Provide the (X, Y) coordinate of the cell's center where the given text is located.  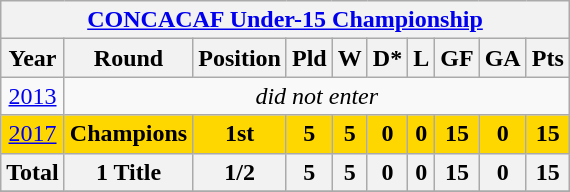
Position (240, 58)
did not enter (316, 96)
1/2 (240, 172)
D* (387, 58)
Pts (548, 58)
1st (240, 134)
CONCACAF Under-15 Championship (286, 20)
2013 (33, 96)
1 Title (128, 172)
Round (128, 58)
L (422, 58)
Pld (309, 58)
2017 (33, 134)
Total (33, 172)
Year (33, 58)
GF (457, 58)
Champions (128, 134)
GA (502, 58)
W (350, 58)
